Detect which cell encompasses the target text, then output its [x, y] center coordinate. 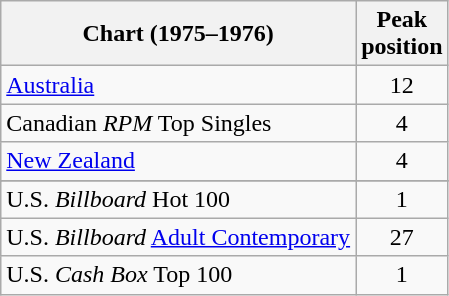
New Zealand [178, 161]
Chart (1975–1976) [178, 34]
U.S. Cash Box Top 100 [178, 275]
U.S. Billboard Adult Contemporary [178, 237]
Canadian RPM Top Singles [178, 123]
12 [402, 85]
Australia [178, 85]
U.S. Billboard Hot 100 [178, 199]
27 [402, 237]
Peakposition [402, 34]
